Detect which cell encompasses the target text, then output its [X, Y] center coordinate. 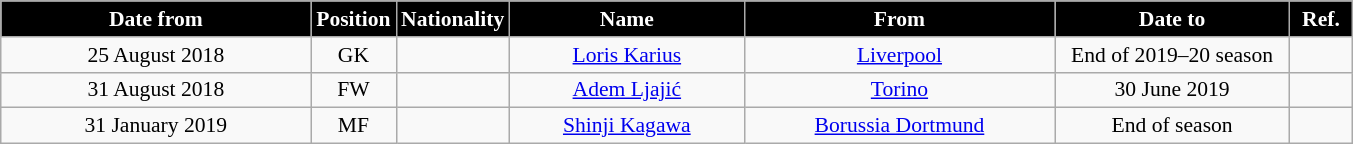
Torino [899, 90]
Shinji Kagawa [626, 126]
Liverpool [899, 55]
Loris Karius [626, 55]
FW [354, 90]
31 August 2018 [156, 90]
GK [354, 55]
Adem Ljajić [626, 90]
25 August 2018 [156, 55]
Nationality [452, 19]
From [899, 19]
End of 2019–20 season [1172, 55]
30 June 2019 [1172, 90]
Borussia Dortmund [899, 126]
Name [626, 19]
Date from [156, 19]
Date to [1172, 19]
Position [354, 19]
MF [354, 126]
End of season [1172, 126]
31 January 2019 [156, 126]
Ref. [1322, 19]
